Output the [x, y] coordinate of the center of the cell containing the given text.  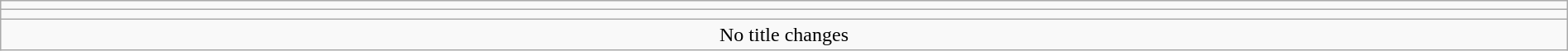
No title changes [784, 35]
